Output the [x, y] coordinate of the center of the cell containing the given text.  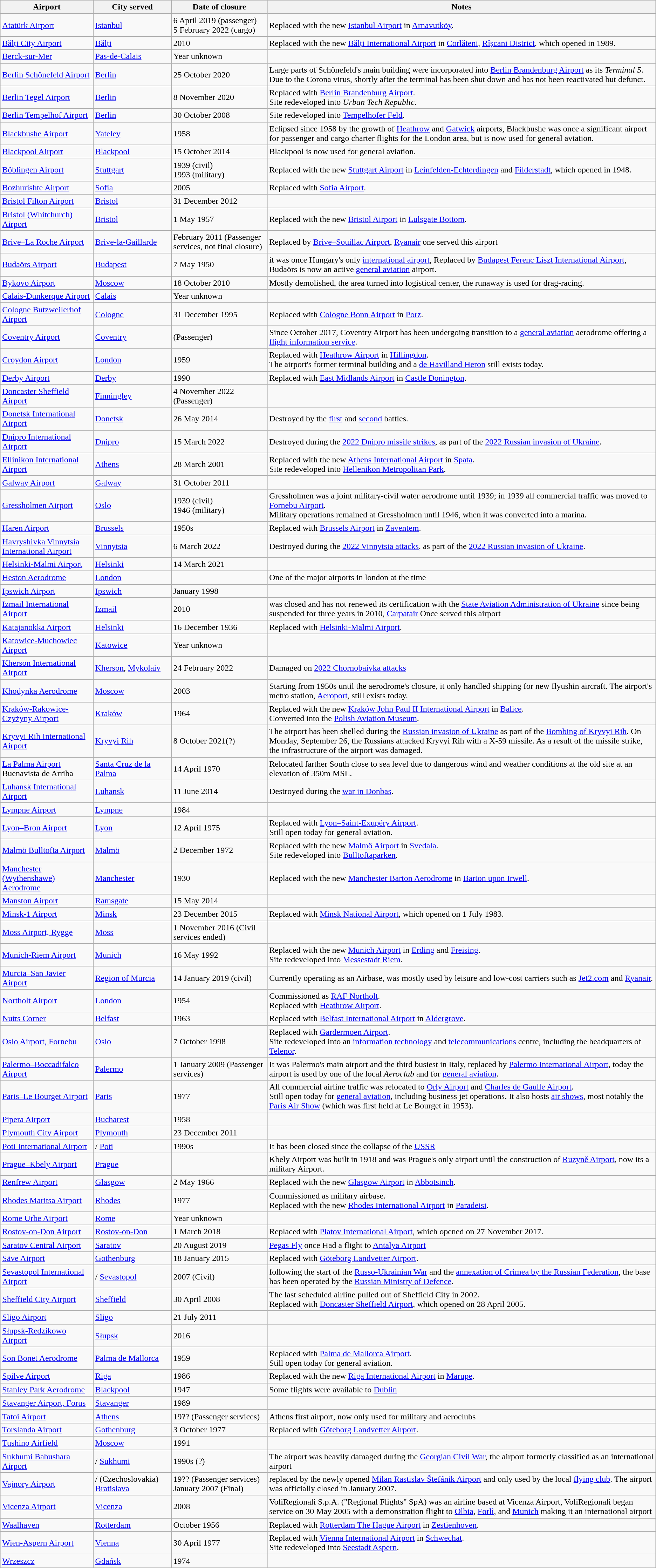
Commissioned as military airbase.Replaced with the new Rhodes International Airport in Paradeisi. [462, 1200]
15 March 2022 [219, 442]
14 March 2021 [219, 564]
Paris [132, 1097]
Pegas Fly once Had a flight to Antalya Airport [462, 1245]
La Palma Airport Buenavista de Arriba [47, 768]
Manston Airport [47, 901]
Kherson, Mykolaiv [132, 668]
Notes [462, 7]
23 December 2011 [219, 1133]
Ramsgate [132, 901]
Replaced with Heathrow Airport in Hillingdon.The airport's former terminal building and a de Havilland Heron still exists today. [462, 360]
Vicenza [132, 1507]
Stavanger Airport, Forus [47, 1403]
Replaced with Cologne Bonn Airport in Porz. [462, 314]
/ Poti [132, 1146]
Katajanokka Airport [47, 627]
3 October 1977 [219, 1430]
Rostov-on-Don [132, 1232]
23 December 2015 [219, 914]
1 November 2016 (Civil services ended) [219, 932]
Croydon Airport [47, 360]
Havryshivka Vinnytsia International Airport [47, 546]
Lyon–Bron Airport [47, 827]
Rhodes Maritsa Airport [47, 1200]
The last scheduled airline pulled out of Sheffield City in 2002.Replaced with Doncaster Sheffield Airport, which opened on 28 April 2005. [462, 1299]
Commissioned as RAF Northolt.Replaced with Heathrow Airport. [462, 1000]
1 May 1957 [219, 219]
Nutts Corner [47, 1019]
Replaced with Rotterdam The Hague Airport in Zestienhoven. [462, 1525]
Sevastopol International Airport [47, 1277]
Berlin Tempelhof Airport [47, 115]
Replaced with the new Bristol Airport in Lulsgate Bottom. [462, 219]
Replaced with the new Athens International Airport in Spata.Site redeveloped into Hellenikon Metropolitan Park. [462, 464]
21 July 2011 [219, 1317]
One of the major airports in london at the time [462, 578]
Prague–Kbely Airport [47, 1164]
Kryvyi Rih [132, 741]
Replaced with the new Bălți International Airport in Corlăteni, Rîșcani District, which opened in 1989. [462, 43]
Sofia [132, 188]
Coventry [132, 337]
Minsk-1 Airport [47, 914]
Renfrew Airport [47, 1182]
Vajnory Airport [47, 1484]
8 October 2021(?) [219, 741]
30 April 1977 [219, 1543]
Date of closure [219, 7]
1963 [219, 1019]
Bristol (Whitchurch) Airport [47, 219]
8 November 2020 [219, 97]
Moss [132, 932]
Bălți [132, 43]
30 April 2008 [219, 1299]
Słupsk-Redzikowo Airport [47, 1336]
Berck-sur-Mer [47, 56]
The airport was heavily damaged during the Georgian Civil War, the airport formerly classified as an international airport [462, 1461]
Moss Airport, Rygge [47, 932]
Since October 2017, Coventry Airport has been undergoing transition to a general aviation aerodrome offering a flight information service. [462, 337]
1 January 2009 (Passenger services) [219, 1069]
Budaörs Airport [47, 265]
2008 [219, 1507]
Donetsk International Airport [47, 419]
Derby [132, 378]
Izmail International Airport [47, 609]
Saratov Central Airport [47, 1245]
Spilve Airport [47, 1376]
28 March 2001 [219, 464]
Vienna [132, 1543]
Słupsk [132, 1336]
15 October 2014 [219, 151]
1984 [219, 809]
Blackpool Airport [47, 151]
Rome Urbe Airport [47, 1219]
18 January 2015 [219, 1258]
Atatürk Airport [47, 25]
4 November 2022 (Passenger) [219, 396]
Rhodes [132, 1200]
Kherson International Airport [47, 668]
2016 [219, 1336]
Riga [132, 1376]
Calais [132, 296]
Replaced with the new Riga International Airport in Mārupe. [462, 1376]
12 April 1975 [219, 827]
2 December 1972 [219, 850]
Ellinikon International Airport [47, 464]
15 May 2014 [219, 901]
Pas-de-Calais [132, 56]
Waalhaven [47, 1525]
26 May 2014 [219, 419]
Katowice [132, 645]
Murcia–San Javier Airport [47, 978]
11 June 2014 [219, 792]
Replaced with Vienna International Airport in Schwechat.Site redeveloped into Seestadt Aspern. [462, 1543]
Destroyed during the 2022 Dnipro missile strikes, as part of the 2022 Russian invasion of Ukraine. [462, 442]
Bykovo Airport [47, 283]
Donetsk [132, 419]
Haren Airport [47, 528]
Brussels [132, 528]
Son Bonet Aerodrome [47, 1358]
Northolt Airport [47, 1000]
Saratov [132, 1245]
16 December 1936 [219, 627]
Heston Aerodrome [47, 578]
Helsinki-Malmi Airport [47, 564]
(Passenger) [219, 337]
Manchester (Wythenshawe) Aerodrome [47, 878]
Site redeveloped into Tempelhofer Feld. [462, 115]
20 August 2019 [219, 1245]
Replaced with the new Stuttgart Airport in Leinfelden-Echterdingen and Filderstadt, which opened in 1948. [462, 170]
Currently operating as an Airbase, was mostly used by leisure and low-cost carriers such as Jet2.com and Ryanair. [462, 978]
Doncaster Sheffield Airport [47, 396]
1989 [219, 1403]
Sligo [132, 1317]
Berlin Tegel Airport [47, 97]
Gdańsk [132, 1561]
Luhansk [132, 792]
October 1956 [219, 1525]
19?? (Passenger services)January 2007 (Final) [219, 1484]
2005 [219, 188]
31 October 2011 [219, 482]
Stavanger [132, 1403]
Plymouth [132, 1133]
2007 (Civil) [219, 1277]
Yateley [132, 133]
Some flights were available to Dublin [462, 1390]
Sukhumi Babushara Airport [47, 1461]
Replaced with Sofia Airport. [462, 188]
Sheffield City Airport [47, 1299]
Replaced with the new Munich Airport in Erding and Freising.Site redeveloped into Messestadt Riem. [462, 955]
Relocated farther South close to sea level due to dangerous wind and weather conditions at the old site at an elevation of 350m MSL. [462, 768]
Replaced with the new Glasgow Airport in Abbotsinch. [462, 1182]
Tushino Airfield [47, 1443]
Oslo Airport, Fornebu [47, 1041]
Stanley Park Aerodrome [47, 1390]
Destroyed during the war in Donbas. [462, 792]
Cologne Butzweilerhof Airport [47, 314]
Bozhurishte Airport [47, 188]
Glasgow [132, 1182]
Replaced with Helsinki-Malmi Airport. [462, 627]
25 October 2020 [219, 74]
Replaced with Palma de Mallorca Airport.Still open today for general aviation. [462, 1358]
Bălți City Airport [47, 43]
Replaced with the new Kraków John Paul II International Airport in Balice.Converted into the Polish Aviation Museum. [462, 714]
Replaced with Platov International Airport, which opened on 27 November 2017. [462, 1232]
Replaced with Brussels Airport in Zaventem. [462, 528]
Poti International Airport [47, 1146]
1990s [219, 1146]
Tatoi Airport [47, 1416]
Lyon [132, 827]
Cologne [132, 314]
Replaced with Lyon–Saint-Exupéry Airport.Still open today for general aviation. [462, 827]
Derby Airport [47, 378]
1954 [219, 1000]
Destroyed during the 2022 Vinnytsia attacks, as part of the 2022 Russian invasion of Ukraine. [462, 546]
Minsk [132, 914]
Lympne Airport [47, 809]
Coventry Airport [47, 337]
1947 [219, 1390]
Blackbushe Airport [47, 133]
Bucharest [132, 1119]
Airport [47, 7]
1 March 2018 [219, 1232]
19?? (Passenger services) [219, 1416]
Bristol Filton Airport [47, 201]
Region of Murcia [132, 978]
2 May 1966 [219, 1182]
Sheffield [132, 1299]
Wien-Aspern Airport [47, 1543]
Wrzeszcz [47, 1561]
Replaced with the new Malmö Airport in Svedala.Site redeveloped into Bulltoftaparken. [462, 850]
6 April 2019 (passenger)5 February 2022 (cargo) [219, 25]
It has been closed since the collapse of the USSR [462, 1146]
6 March 2022 [219, 546]
Rotterdam [132, 1525]
/ Sukhumi [132, 1461]
Rostov-on-Don Airport [47, 1232]
Katowice-Muchowiec Airport [47, 645]
18 October 2010 [219, 283]
Belfast [132, 1019]
Athens first airport, now only used for military and aeroclubs [462, 1416]
Gressholmen Airport [47, 505]
Calais-Dunkerque Airport [47, 296]
Ipswich Airport [47, 591]
2003 [219, 691]
16 May 1992 [219, 955]
Istanbul [132, 25]
Replaced with Minsk National Airport, which opened on 1 July 1983. [462, 914]
Prague [132, 1164]
Budapest [132, 265]
Replaced with the new Manchester Barton Aerodrome in Barton upon Irwell. [462, 878]
Säve Airport [47, 1258]
City served [132, 7]
31 December 1995 [219, 314]
Dnipro [132, 442]
7 May 1950 [219, 265]
Palma de Mallorca [132, 1358]
Munich-Riem Airport [47, 955]
Brive–La Roche Airport [47, 242]
/ Sevastopol [132, 1277]
Kryvyi Rih International Airport [47, 741]
Palermo [132, 1069]
1990 [219, 378]
24 February 2022 [219, 668]
Plymouth City Airport [47, 1133]
Kraków [132, 714]
7 October 1998 [219, 1041]
14 January 2019 (civil) [219, 978]
1939 (civil)1993 (military) [219, 170]
Munich [132, 955]
Dnipro International Airport [47, 442]
Stuttgart [132, 170]
1974 [219, 1561]
Kraków-Rakowice-Czyżyny Airport [47, 714]
Kbely Airport was built in 1918 and was Prague's only airport until the construction of Ruzyně Airport, now its a military Airport. [462, 1164]
Berlin Schönefeld Airport [47, 74]
Vinnytsia [132, 546]
Galway Airport [47, 482]
Sligo Airport [47, 1317]
Lympne [132, 809]
30 October 2008 [219, 115]
Brive-la-Gaillarde [132, 242]
Vicenza Airport [47, 1507]
Khodynka Aerodrome [47, 691]
Blackpool is now used for general aviation. [462, 151]
Damaged on 2022 Chornobaivka attacks [462, 668]
Manchester [132, 878]
Torslanda Airport [47, 1430]
1950s [219, 528]
Böblingen Airport [47, 170]
/ (Czechoslovakia) Bratislava [132, 1484]
Destroyed by the first and second battles. [462, 419]
February 2011 (Passenger services, not final closure) [219, 242]
Palermo–Boccadifalco Airport [47, 1069]
1964 [219, 714]
1990s (?) [219, 1461]
Replaced by Brive–Souillac Airport, Ryanair one served this airport [462, 242]
1939 (civil)1946 (military) [219, 505]
Luhansk International Airport [47, 792]
1991 [219, 1443]
Replaced with the new Istanbul Airport in Arnavutköy. [462, 25]
Santa Cruz de la Palma [132, 768]
Replaced with Berlin Brandenburg Airport.Site redeveloped into Urban Tech Republic. [462, 97]
Mostly demolished, the area turned into logistical center, the runaway is used for drag-racing. [462, 283]
31 December 2012 [219, 201]
Izmail [132, 609]
Paris–Le Bourget Airport [47, 1097]
1986 [219, 1376]
14 April 1970 [219, 768]
Galway [132, 482]
Malmö Bulltofta Airport [47, 850]
Malmö [132, 850]
1930 [219, 878]
Replaced with East Midlands Airport in Castle Donington. [462, 378]
Pipera Airport [47, 1119]
Replaced with Belfast International Airport in Aldergrove. [462, 1019]
Finningley [132, 396]
Ipswich [132, 591]
Rome [132, 1219]
January 1998 [219, 591]
